Provide the (X, Y) coordinate of the cell's center where the given text is located.  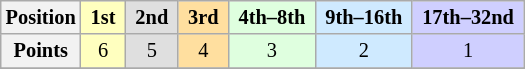
2 (364, 51)
1st (104, 17)
4 (203, 51)
2nd (152, 17)
Points (41, 51)
1 (468, 51)
3rd (203, 17)
9th–16th (364, 17)
4th–8th (272, 17)
Position (41, 17)
17th–32nd (468, 17)
6 (104, 51)
3 (272, 51)
5 (152, 51)
